Determine the [X, Y] coordinate at the center of the cell enclosing the given text.  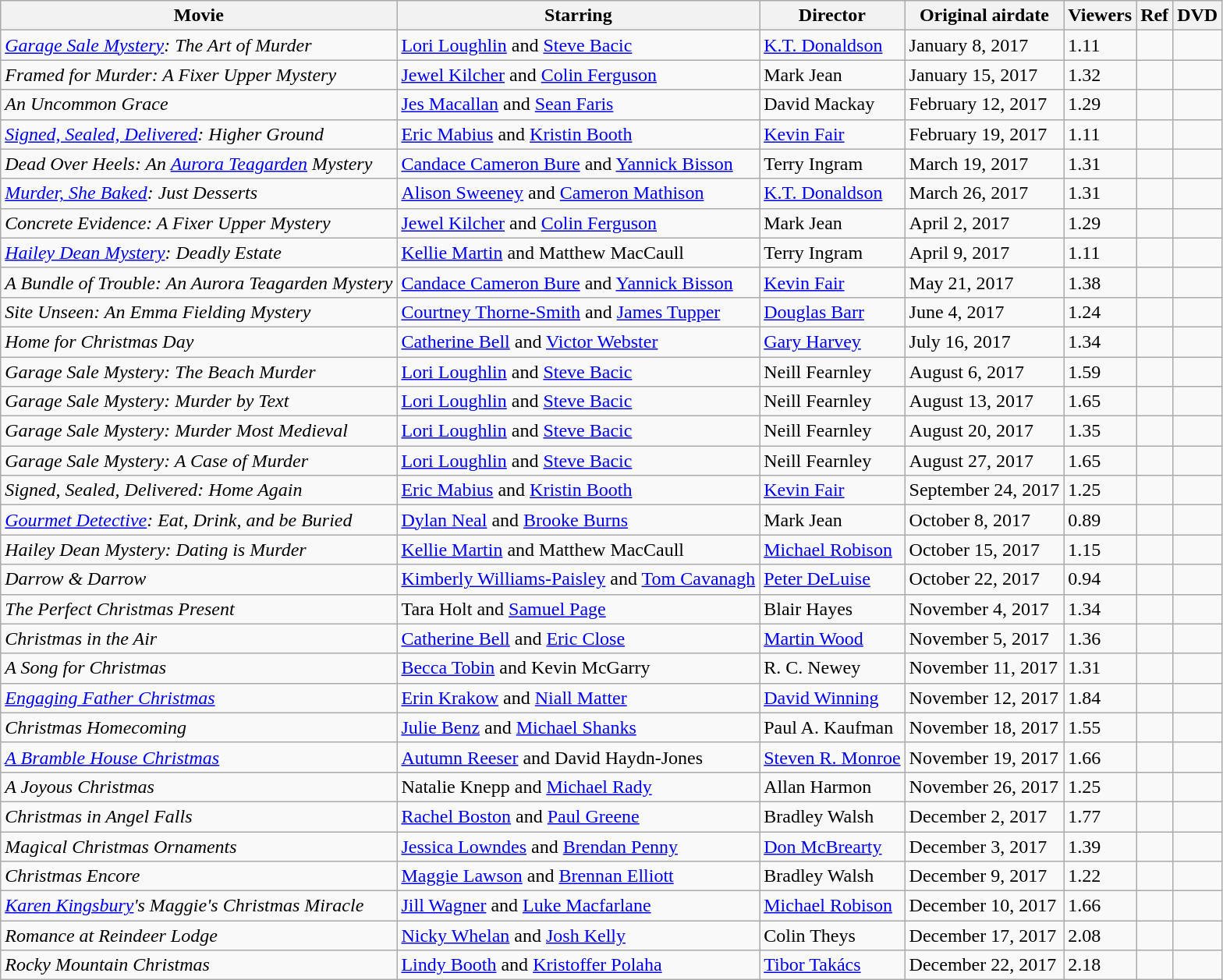
Don McBrearty [832, 846]
March 19, 2017 [984, 164]
Dead Over Heels: An Aurora Teagarden Mystery [199, 164]
Karen Kingsbury's Maggie's Christmas Miracle [199, 906]
Garage Sale Mystery: Murder by Text [199, 402]
1.22 [1100, 876]
Jes Macallan and Sean Faris [579, 104]
Christmas Encore [199, 876]
0.89 [1100, 520]
An Uncommon Grace [199, 104]
2.18 [1100, 965]
November 5, 2017 [984, 639]
R. C. Newey [832, 668]
December 9, 2017 [984, 876]
1.77 [1100, 816]
November 4, 2017 [984, 609]
1.15 [1100, 550]
Movie [199, 16]
September 24, 2017 [984, 490]
Garage Sale Mystery: The Beach Murder [199, 372]
August 20, 2017 [984, 431]
Colin Theys [832, 936]
Paul A. Kaufman [832, 727]
Rocky Mountain Christmas [199, 965]
May 21, 2017 [984, 282]
A Song for Christmas [199, 668]
Dylan Neal and Brooke Burns [579, 520]
1.36 [1100, 639]
Signed, Sealed, Delivered: Higher Ground [199, 134]
November 26, 2017 [984, 787]
December 10, 2017 [984, 906]
November 19, 2017 [984, 757]
January 8, 2017 [984, 45]
Garage Sale Mystery: A Case of Murder [199, 461]
Garage Sale Mystery: Murder Most Medieval [199, 431]
October 8, 2017 [984, 520]
DVD [1198, 16]
Gourmet Detective: Eat, Drink, and be Buried [199, 520]
August 27, 2017 [984, 461]
1.32 [1100, 75]
October 22, 2017 [984, 579]
The Perfect Christmas Present [199, 609]
A Joyous Christmas [199, 787]
1.59 [1100, 372]
July 16, 2017 [984, 341]
Catherine Bell and Victor Webster [579, 341]
April 2, 2017 [984, 223]
August 13, 2017 [984, 402]
Rachel Boston and Paul Greene [579, 816]
Hailey Dean Mystery: Deadly Estate [199, 253]
Darrow & Darrow [199, 579]
Douglas Barr [832, 312]
1.55 [1100, 727]
April 9, 2017 [984, 253]
Maggie Lawson and Brennan Elliott [579, 876]
Becca Tobin and Kevin McGarry [579, 668]
Starring [579, 16]
Tara Holt and Samuel Page [579, 609]
August 6, 2017 [984, 372]
A Bundle of Trouble: An Aurora Teagarden Mystery [199, 282]
Concrete Evidence: A Fixer Upper Mystery [199, 223]
1.84 [1100, 698]
Blair Hayes [832, 609]
Peter DeLuise [832, 579]
David Winning [832, 698]
November 11, 2017 [984, 668]
Romance at Reindeer Lodge [199, 936]
Murder, She Baked: Just Desserts [199, 193]
Magical Christmas Ornaments [199, 846]
Tibor Takács [832, 965]
0.94 [1100, 579]
Lindy Booth and Kristoffer Polaha [579, 965]
Alison Sweeney and Cameron Mathison [579, 193]
November 18, 2017 [984, 727]
2.08 [1100, 936]
David Mackay [832, 104]
Courtney Thorne-Smith and James Tupper [579, 312]
Ref [1154, 16]
June 4, 2017 [984, 312]
1.35 [1100, 431]
Catherine Bell and Eric Close [579, 639]
December 2, 2017 [984, 816]
1.24 [1100, 312]
March 26, 2017 [984, 193]
Allan Harmon [832, 787]
Framed for Murder: A Fixer Upper Mystery [199, 75]
1.38 [1100, 282]
Jessica Lowndes and Brendan Penny [579, 846]
Director [832, 16]
Gary Harvey [832, 341]
A Bramble House Christmas [199, 757]
Julie Benz and Michael Shanks [579, 727]
February 12, 2017 [984, 104]
Christmas in the Air [199, 639]
Home for Christmas Day [199, 341]
November 12, 2017 [984, 698]
Christmas in Angel Falls [199, 816]
Autumn Reeser and David Haydn-Jones [579, 757]
Original airdate [984, 16]
Erin Krakow and Niall Matter [579, 698]
Kimberly Williams-Paisley and Tom Cavanagh [579, 579]
Martin Wood [832, 639]
December 17, 2017 [984, 936]
December 22, 2017 [984, 965]
January 15, 2017 [984, 75]
Engaging Father Christmas [199, 698]
Steven R. Monroe [832, 757]
February 19, 2017 [984, 134]
Garage Sale Mystery: The Art of Murder [199, 45]
Signed, Sealed, Delivered: Home Again [199, 490]
Site Unseen: An Emma Fielding Mystery [199, 312]
December 3, 2017 [984, 846]
Hailey Dean Mystery: Dating is Murder [199, 550]
Jill Wagner and Luke Macfarlane [579, 906]
Nicky Whelan and Josh Kelly [579, 936]
October 15, 2017 [984, 550]
Viewers [1100, 16]
Natalie Knepp and Michael Rady [579, 787]
Christmas Homecoming [199, 727]
1.39 [1100, 846]
